Detect which cell encompasses the target text, then output its (x, y) center coordinate. 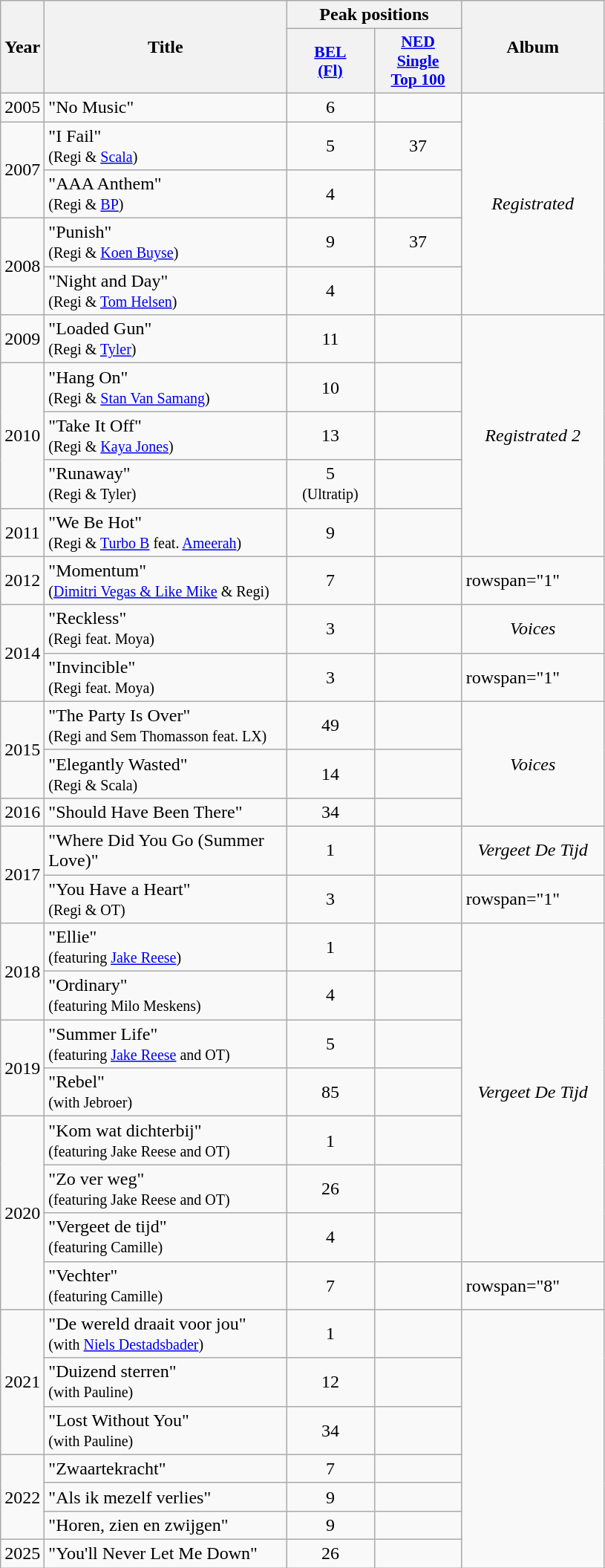
"Lost Without You"(with Pauline) (166, 1431)
2009 (22, 339)
"Als ik mezelf verlies" (166, 1497)
"Momentum"(Dimitri Vegas & Like Mike & Regi) (166, 581)
Album (533, 48)
2016 (22, 812)
"De wereld draait voor jou"(with Niels Destadsbader) (166, 1334)
"Loaded Gun"(Regi & Tyler) (166, 339)
"Vechter"(featuring Camille) (166, 1285)
2017 (22, 874)
"Hang On"(Regi & Stan Van Samang) (166, 388)
"I Fail"(Regi & Scala) (166, 146)
6 (330, 107)
"AAA Anthem"(Regi & BP) (166, 195)
2014 (22, 653)
BEL (Fl) (330, 61)
11 (330, 339)
"Take It Off"(Regi & Kaya Jones) (166, 435)
Title (166, 48)
14 (330, 774)
"Runaway"(Regi & Tyler) (166, 484)
2012 (22, 581)
2019 (22, 1068)
12 (330, 1382)
2025 (22, 1553)
"Duizend sterren"(with Pauline) (166, 1382)
"You'll Never Let Me Down" (166, 1553)
"Kom wat dichterbij"(featuring Jake Reese and OT) (166, 1141)
"Zo ver weg"(featuring Jake Reese and OT) (166, 1188)
"Rebel"(with Jebroer) (166, 1092)
13 (330, 435)
"Invincible"(Regi feat. Moya) (166, 677)
2018 (22, 972)
2007 (22, 170)
2022 (22, 1497)
Registrated (533, 204)
10 (330, 388)
"Night and Day"(Regi & Tom Helsen) (166, 291)
2010 (22, 435)
Registrated 2 (533, 435)
2008 (22, 267)
NEDSingleTop 100 (418, 61)
"Punish"(Regi & Koen Buyse) (166, 242)
rowspan="8" (533, 1285)
"Zwaartekracht" (166, 1468)
85 (330, 1092)
"We Be Hot"(Regi & Turbo B feat. Ameerah) (166, 532)
"Horen, zien en zwijgen" (166, 1525)
"Where Did You Go (Summer Love)" (166, 850)
"Summer Life"(featuring Jake Reese and OT) (166, 1044)
49 (330, 725)
5(Ultratip) (330, 484)
2005 (22, 107)
"Vergeet de tijd"(featuring Camille) (166, 1237)
"Should Have Been There" (166, 812)
"Reckless"(Regi feat. Moya) (166, 628)
2021 (22, 1382)
2011 (22, 532)
"Elegantly Wasted"(Regi & Scala) (166, 774)
Year (22, 48)
"Ellie"(featuring Jake Reese) (166, 948)
"You Have a Heart"(Regi & OT) (166, 899)
2020 (22, 1213)
"Ordinary"(featuring Milo Meskens) (166, 995)
2015 (22, 749)
"No Music" (166, 107)
Peak positions (374, 15)
"The Party Is Over"(Regi and Sem Thomasson feat. LX) (166, 725)
